Detect which cell encompasses the target text, then output its (x, y) center coordinate. 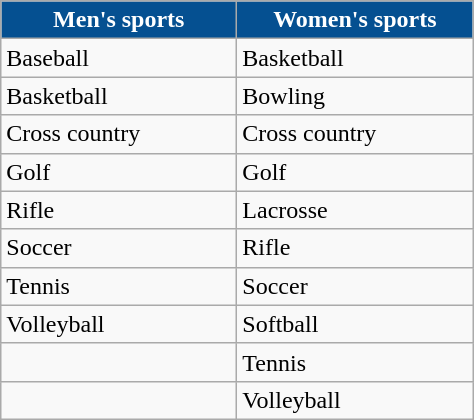
Bowling (355, 96)
Lacrosse (355, 210)
Women's sports (355, 20)
Softball (355, 324)
Baseball (119, 58)
Men's sports (119, 20)
